For the text-containing cell, return its midpoint in (x, y) coordinate format. 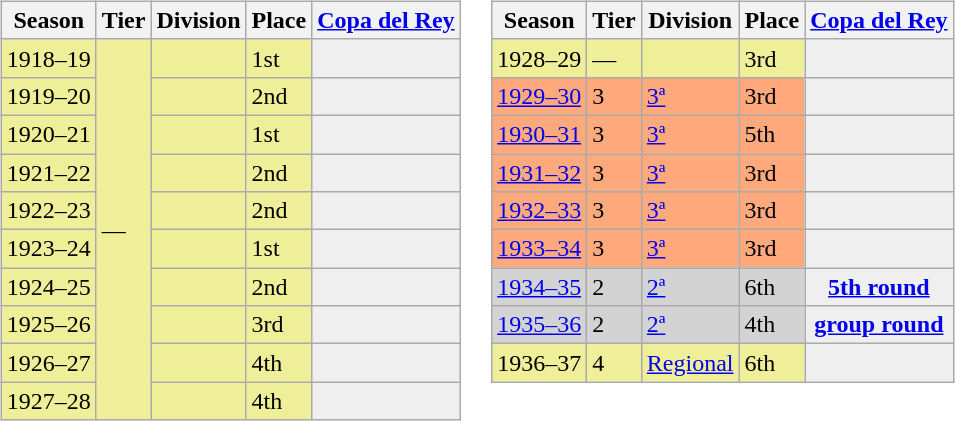
group round (879, 325)
1931–32 (540, 173)
1919–20 (48, 96)
1934–35 (540, 287)
1935–36 (540, 325)
1918–19 (48, 58)
1921–22 (48, 173)
4 (614, 363)
5th round (879, 287)
Regional (690, 363)
1928–29 (540, 58)
1930–31 (540, 134)
1920–21 (48, 134)
1927–28 (48, 401)
1926–27 (48, 363)
5th (772, 134)
1929–30 (540, 96)
1924–25 (48, 287)
1923–24 (48, 249)
1925–26 (48, 325)
1932–33 (540, 211)
1936–37 (540, 363)
1922–23 (48, 211)
1933–34 (540, 249)
